Detect which cell encompasses the target text, then output its (x, y) center coordinate. 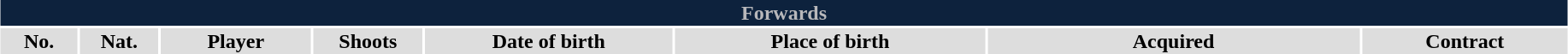
Shoots (368, 41)
Player (236, 41)
Acquired (1173, 41)
No. (39, 41)
Contract (1465, 41)
Date of birth (549, 41)
Forwards (783, 13)
Nat. (120, 41)
Place of birth (830, 41)
